Find where the given text appears and provide that cell's center as [X, Y] coordinate. 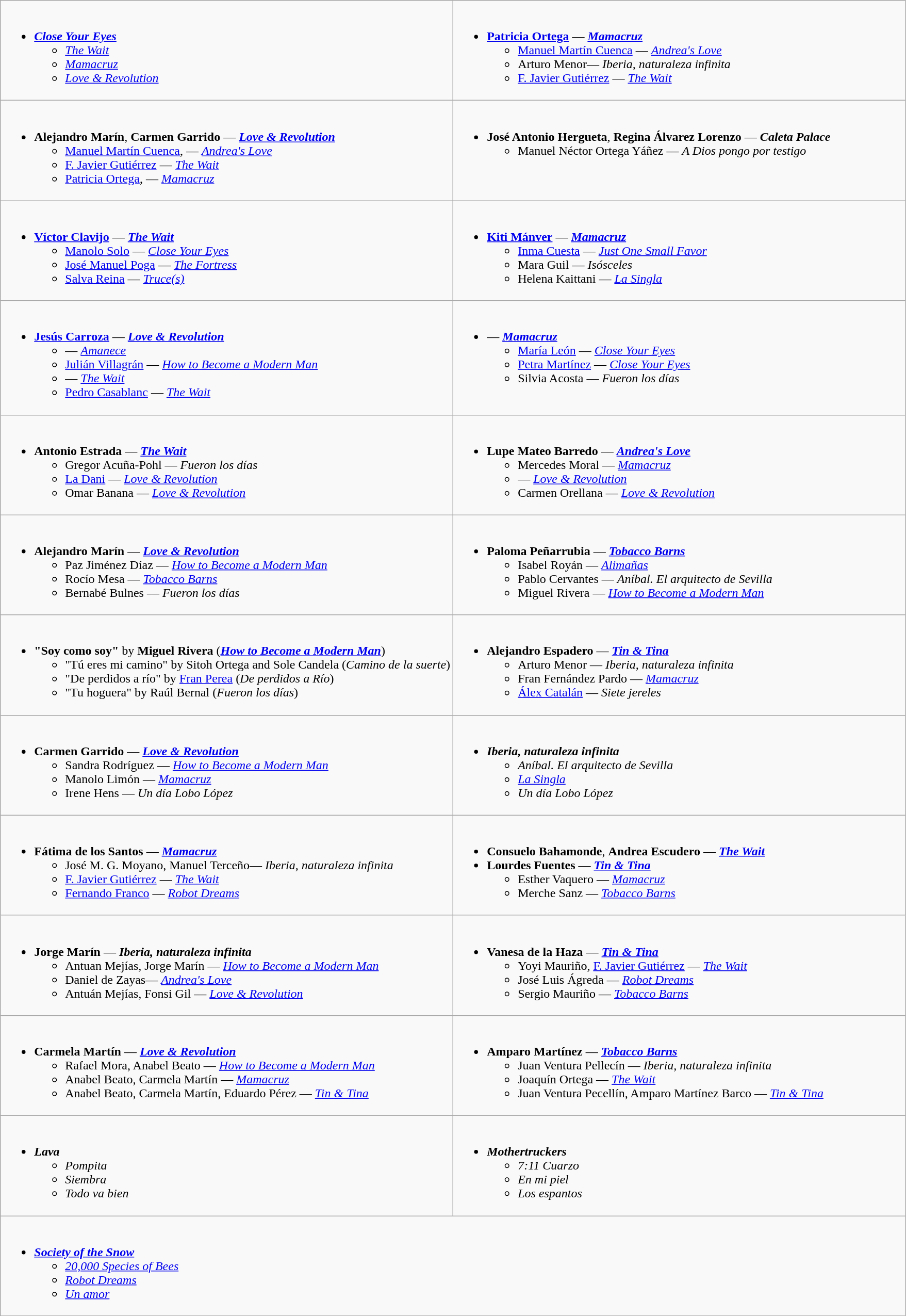
Society of the Snow20,000 Species of BeesRobot DreamsUn amor [453, 1265]
Paloma Peñarrubia — Tobacco BarnsIsabel Royán — AlimañasPablo Cervantes — Aníbal. El arquitecto de SevillaMiguel Rivera — How to Become a Modern Man [680, 565]
Jesús Carroza — Love & Revolution — AmaneceJulián Villagrán — How to Become a Modern Man — The WaitPedro Casablanc — The Wait [227, 358]
Consuelo Bahamonde, Andrea Escudero — The WaitLourdes Fuentes — Tin & TinaEsther Vaquero — MamacruzMerche Sanz — Tobacco Barns [680, 865]
Alejandro Marín — Love & RevolutionPaz Jiménez Díaz — How to Become a Modern ManRocío Mesa — Tobacco BarnsBernabé Bulnes — Fueron los días [227, 565]
LavaPompitaSiembraTodo va bien [227, 1165]
Alejandro Marín, Carmen Garrido — Love & RevolutionManuel Martín Cuenca, — Andrea's LoveF. Javier Gutiérrez — The WaitPatricia Ortega, — Mamacruz [227, 151]
Víctor Clavijo — The WaitManolo Solo — Close Your EyesJosé Manuel Poga — The FortressSalva Reina — Truce(s) [227, 251]
Alejandro Espadero — Tin & TinaArturo Menor — Iberia, naturaleza infinitaFran Fernández Pardo — MamacruzÁlex Catalán — Siete jereles [680, 665]
Lupe Mateo Barredo — Andrea's LoveMercedes Moral — Mamacruz — Love & RevolutionCarmen Orellana — Love & Revolution [680, 465]
Antonio Estrada — The WaitGregor Acuña-Pohl — Fueron los díasLa Dani — Love & RevolutionOmar Banana — Love & Revolution [227, 465]
Iberia, naturaleza infinitaAníbal. El arquitecto de SevillaLa SinglaUn día Lobo López [680, 765]
Close Your EyesThe WaitMamacruzLove & Revolution [227, 51]
Carmen Garrido — Love & RevolutionSandra Rodríguez — How to Become a Modern ManManolo Limón — MamacruzIrene Hens — Un día Lobo López [227, 765]
Mothertruckers7:11 CuarzoEn mi pielLos espantos [680, 1165]
— MamacruzMaría León — Close Your EyesPetra Martínez — Close Your EyesSilvia Acosta — Fueron los días [680, 358]
Patricia Ortega — MamacruzManuel Martín Cuenca — Andrea's LoveArturo Menor— Iberia, naturaleza infinitaF. Javier Gutiérrez — The Wait [680, 51]
Vanesa de la Haza — Tin & TinaYoyi Mauriño, F. Javier Gutiérrez — The WaitJosé Luis Ágreda — Robot DreamsSergio Mauriño — Tobacco Barns [680, 965]
José Antonio Hergueta, Regina Álvarez Lorenzo — Caleta PalaceManuel Néctor Ortega Yáñez — A Dios pongo por testigo [680, 151]
Kiti Mánver — MamacruzInma Cuesta — Just One Small FavorMara Guil — IsóscelesHelena Kaittani — La Singla [680, 251]
